Output the [X, Y] coordinate of the center of the cell containing the given text.  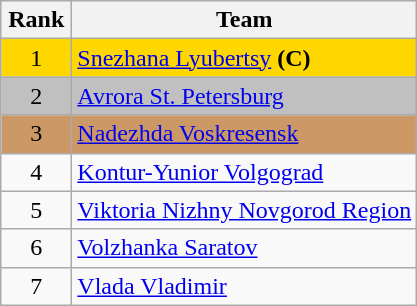
7 [36, 286]
Snezhana Lyubertsy (C) [244, 58]
3 [36, 134]
1 [36, 58]
Rank [36, 20]
Avrora St. Petersburg [244, 96]
Nadezhda Voskresensk [244, 134]
5 [36, 210]
Viktoria Nizhny Novgorod Region [244, 210]
Vlada Vladimir [244, 286]
6 [36, 248]
Kontur-Yunior Volgograd [244, 172]
2 [36, 96]
Volzhanka Saratov [244, 248]
4 [36, 172]
Team [244, 20]
